Return the (x, y) coordinate for the center point of the cell that contains the specified text.  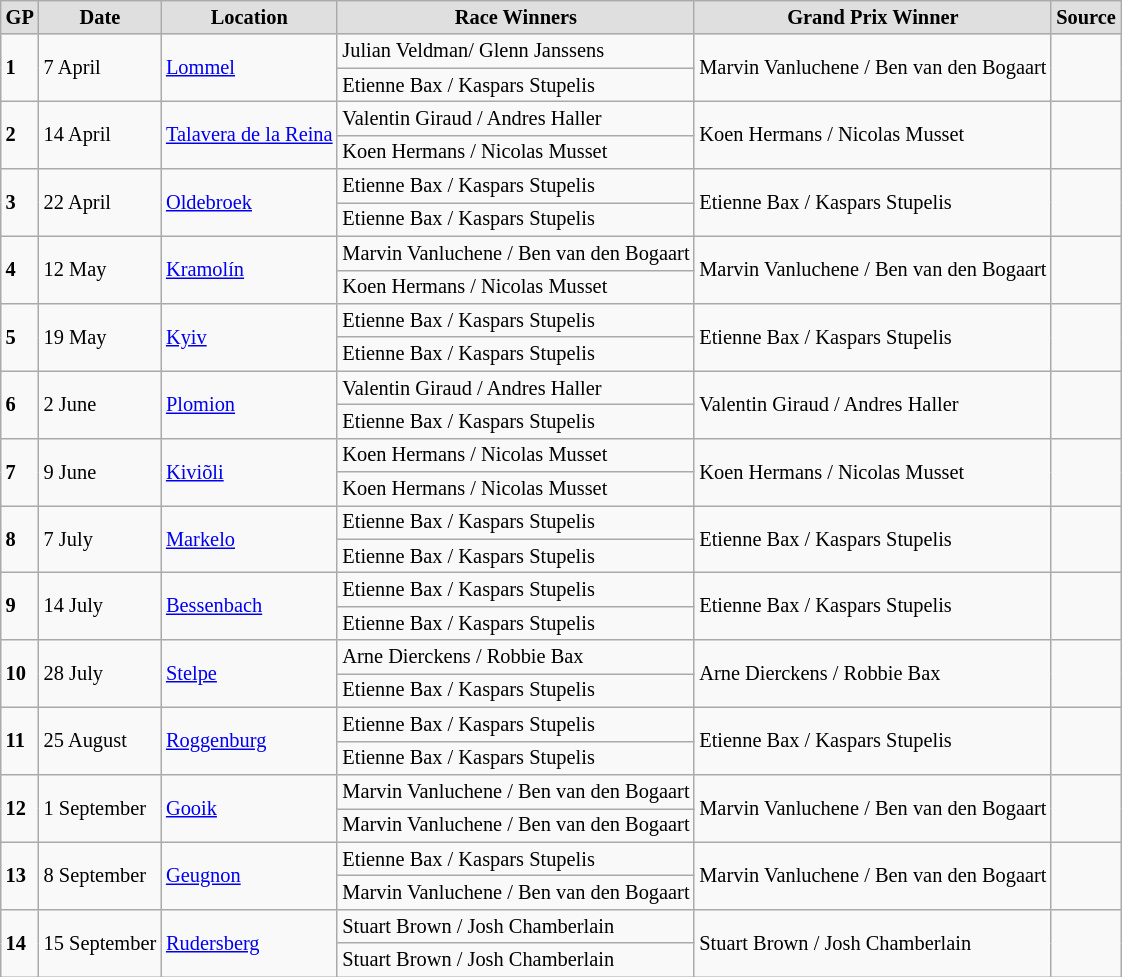
Roggenburg (249, 740)
12 May (100, 270)
Location (249, 17)
Stelpe (249, 674)
Kramolín (249, 270)
6 (20, 404)
14 (20, 942)
9 June (100, 472)
22 April (100, 202)
19 May (100, 336)
5 (20, 336)
Race Winners (516, 17)
Lommel (249, 68)
Markelo (249, 538)
GP (20, 17)
11 (20, 740)
Rudersberg (249, 942)
Julian Veldman/ Glenn Janssens (516, 51)
Plomion (249, 404)
Kiviõli (249, 472)
Bessenbach (249, 606)
15 September (100, 942)
2 June (100, 404)
4 (20, 270)
25 August (100, 740)
13 (20, 876)
Talavera de la Reina (249, 134)
1 (20, 68)
Kyiv (249, 336)
7 July (100, 538)
9 (20, 606)
2 (20, 134)
3 (20, 202)
Source (1086, 17)
Date (100, 17)
Gooik (249, 808)
14 April (100, 134)
14 July (100, 606)
Grand Prix Winner (872, 17)
7 (20, 472)
8 September (100, 876)
10 (20, 674)
1 September (100, 808)
28 July (100, 674)
Geugnon (249, 876)
7 April (100, 68)
Oldebroek (249, 202)
8 (20, 538)
12 (20, 808)
